Provide the [X, Y] coordinate of the cell's center where the given text is located.  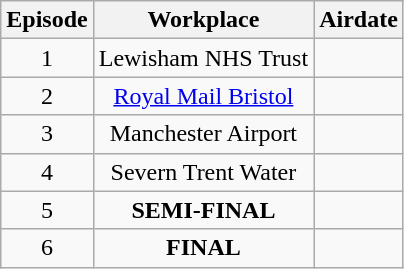
Severn Trent Water [203, 172]
SEMI-FINAL [203, 210]
1 [47, 58]
Lewisham NHS Trust [203, 58]
3 [47, 134]
4 [47, 172]
2 [47, 96]
Workplace [203, 20]
6 [47, 248]
Manchester Airport [203, 134]
Episode [47, 20]
Airdate [359, 20]
5 [47, 210]
FINAL [203, 248]
Royal Mail Bristol [203, 96]
